From the cell containing the given text, extract its center point as (X, Y) coordinate. 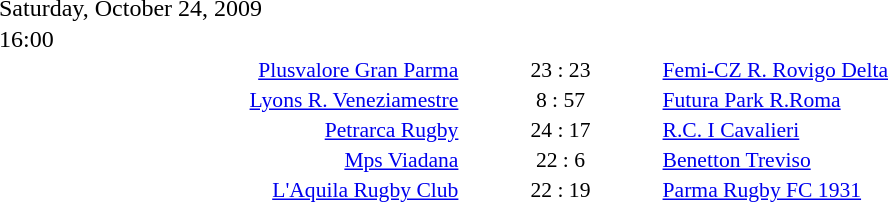
24 : 17 (560, 130)
22 : 6 (560, 160)
8 : 57 (560, 100)
23 : 23 (560, 70)
